Scan for the cell matching the given text and deliver its (X, Y) coordinate at center. 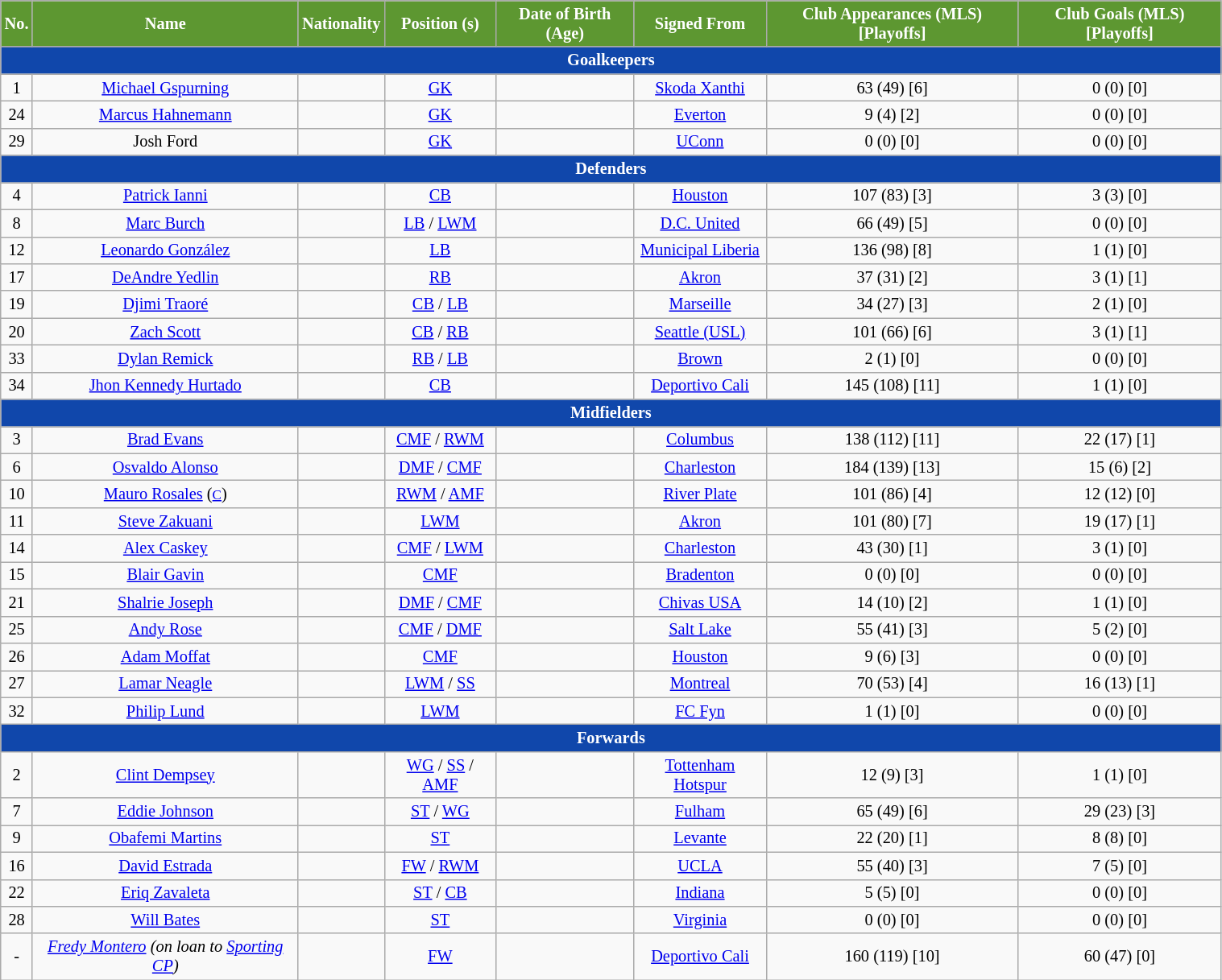
Club Appearances (MLS) [Playoffs] (893, 23)
Signed From (700, 23)
26 (17, 656)
Josh Ford (165, 142)
32 (17, 711)
2 (17, 775)
Forwards (611, 738)
145 (108) [11] (893, 386)
3 (1) [0] (1120, 548)
Osvaldo Alonso (165, 467)
Patrick Ianni (165, 196)
101 (66) [6] (893, 332)
Eddie Johnson (165, 812)
14 (17, 548)
- (17, 957)
CMF / LWM (440, 548)
FW (440, 957)
David Estrada (165, 866)
11 (17, 521)
ST / CB (440, 893)
3 (17, 440)
3 (3) [0] (1120, 196)
22 (20) [1] (893, 838)
Alex Caskey (165, 548)
Shalrie Joseph (165, 602)
Brad Evans (165, 440)
101 (86) [4] (893, 494)
Fredy Montero (on loan to Sporting CP) (165, 957)
9 (4) [2] (893, 114)
160 (119) [10] (893, 957)
43 (30) [1] (893, 548)
Virginia (700, 920)
Eriq Zavaleta (165, 893)
Club Goals (MLS) [Playoffs] (1120, 23)
Municipal Liberia (700, 250)
7 (17, 812)
19 (17) [1] (1120, 521)
UConn (700, 142)
Brown (700, 358)
17 (17, 277)
Everton (700, 114)
Nationality (342, 23)
Lamar Neagle (165, 684)
Montreal (700, 684)
Obafemi Martins (165, 838)
10 (17, 494)
Fulham (700, 812)
Seattle (USL) (700, 332)
184 (139) [13] (893, 467)
CMF / RWM (440, 440)
16 (17, 866)
Adam Moffat (165, 656)
Indiana (700, 893)
9 (6) [3] (893, 656)
33 (17, 358)
RB / LB (440, 358)
Date of Birth (Age) (565, 23)
CB / LB (440, 304)
5 (5) [0] (893, 893)
65 (49) [6] (893, 812)
101 (80) [7] (893, 521)
CMF / DMF (440, 630)
19 (17, 304)
Marc Burch (165, 223)
37 (31) [2] (893, 277)
24 (17, 114)
Columbus (700, 440)
DeAndre Yedlin (165, 277)
D.C. United (700, 223)
138 (112) [11] (893, 440)
Skoda Xanthi (700, 88)
Bradenton (700, 575)
14 (10) [2] (893, 602)
22 (17) [1] (1120, 440)
7 (5) [0] (1120, 866)
FC Fyn (700, 711)
Defenders (611, 169)
34 (17, 386)
15 (17, 575)
1 (17, 88)
Djimi Traoré (165, 304)
70 (53) [4] (893, 684)
12 (12) [0] (1120, 494)
27 (17, 684)
9 (17, 838)
LWM / SS (440, 684)
22 (17, 893)
28 (17, 920)
107 (83) [3] (893, 196)
Philip Lund (165, 711)
ST / WG (440, 812)
Midfielders (611, 413)
Andy Rose (165, 630)
Will Bates (165, 920)
21 (17, 602)
RWM / AMF (440, 494)
29 (17, 142)
CB / RB (440, 332)
16 (13) [1] (1120, 684)
Blair Gavin (165, 575)
12 (9) [3] (893, 775)
Levante (700, 838)
20 (17, 332)
55 (41) [3] (893, 630)
LB / LWM (440, 223)
RB (440, 277)
Marseille (700, 304)
Tottenham Hotspur (700, 775)
Position (s) (440, 23)
55 (40) [3] (893, 866)
Zach Scott (165, 332)
Salt Lake (700, 630)
Dylan Remick (165, 358)
29 (23) [3] (1120, 812)
66 (49) [5] (893, 223)
Michael Gspurning (165, 88)
Goalkeepers (611, 60)
Marcus Hahnemann (165, 114)
5 (2) [0] (1120, 630)
WG / SS / AMF (440, 775)
Steve Zakuani (165, 521)
Jhon Kennedy Hurtado (165, 386)
Chivas USA (700, 602)
34 (27) [3] (893, 304)
Mauro Rosales (C) (165, 494)
8 (8) [0] (1120, 838)
136 (98) [8] (893, 250)
6 (17, 467)
25 (17, 630)
Leonardo González (165, 250)
60 (47) [0] (1120, 957)
LB (440, 250)
No. (17, 23)
63 (49) [6] (893, 88)
12 (17, 250)
4 (17, 196)
River Plate (700, 494)
Name (165, 23)
FW / RWM (440, 866)
8 (17, 223)
15 (6) [2] (1120, 467)
Clint Dempsey (165, 775)
UCLA (700, 866)
